Return [X, Y] of the center of cell containing provided text 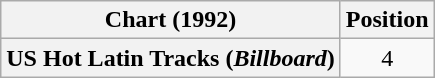
Position [387, 20]
US Hot Latin Tracks (Billboard) [171, 58]
4 [387, 58]
Chart (1992) [171, 20]
